Return the [x, y] coordinate for the center point of the cell that contains the specified text.  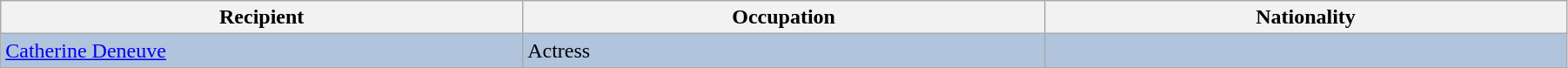
Occupation [784, 17]
Nationality [1306, 17]
Catherine Deneuve [262, 51]
Recipient [262, 17]
Actress [784, 51]
